Provide the [x, y] coordinate of the cell's center where the given text is located.  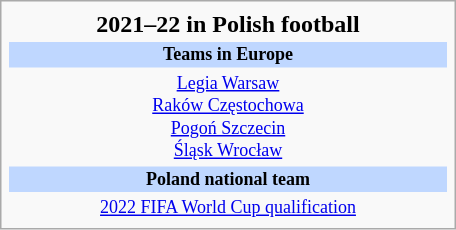
2022 FIFA World Cup qualification [228, 208]
Poland national team [228, 180]
Legia WarsawRaków CzęstochowaPogoń SzczecinŚląsk Wrocław [228, 118]
Teams in Europe [228, 55]
2021–22 in Polish football [228, 24]
